Search for the cell housing the specified text and yield its (x, y) center coordinate. 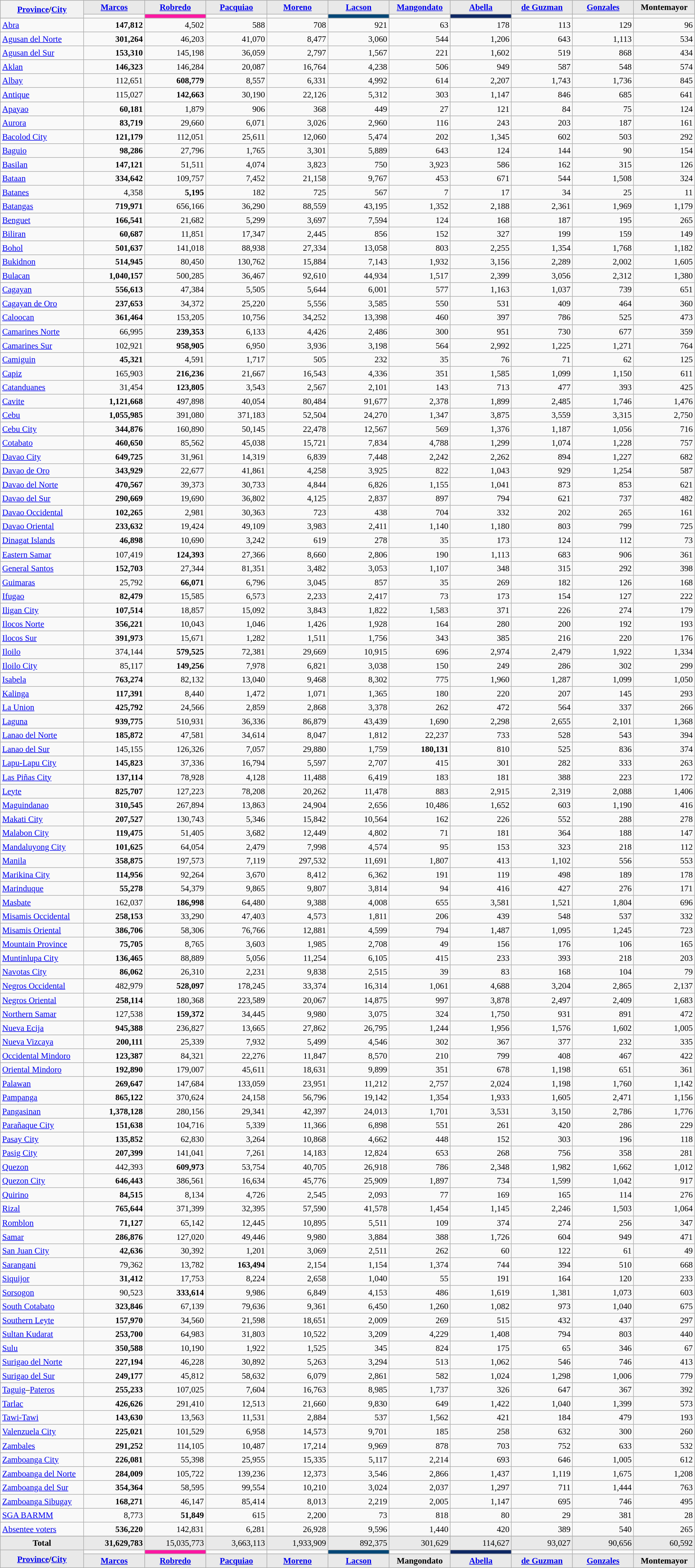
1,082 (481, 1306)
1,145 (481, 1209)
386,561 (176, 1181)
1,208 (664, 1474)
7,834 (358, 443)
105,722 (176, 1474)
471 (664, 1237)
6,950 (236, 346)
Pasay City (42, 1139)
1,422 (481, 1404)
20,262 (298, 791)
7,978 (236, 666)
764 (664, 346)
10,895 (298, 1223)
84,321 (176, 1056)
7,998 (298, 847)
1,041 (481, 485)
37,336 (176, 763)
8,134 (176, 1195)
703 (481, 1446)
34 (542, 192)
115,027 (114, 95)
4,662 (358, 1139)
142,831 (176, 1529)
7,119 (236, 861)
Maguindanao (42, 805)
99,554 (236, 1487)
La Union (42, 708)
713 (481, 387)
939,775 (114, 722)
28 (664, 1515)
574 (664, 67)
83 (481, 972)
514,945 (114, 262)
192 (603, 624)
179,007 (176, 1070)
79,362 (114, 1265)
482,979 (114, 986)
1,576 (542, 1028)
425 (664, 387)
4,992 (358, 81)
143 (420, 387)
Isabela (42, 680)
3,559 (542, 415)
1,228 (603, 443)
398 (664, 568)
180 (420, 694)
449 (358, 109)
34,252 (298, 318)
619 (298, 540)
1,187 (542, 429)
1,334 (664, 652)
9,361 (298, 1306)
13,665 (236, 1028)
3,814 (358, 889)
30,363 (236, 513)
2,545 (298, 1195)
775 (420, 680)
1,956 (481, 1028)
Surigao del Sur (42, 1376)
7,448 (358, 457)
1,717 (236, 359)
14,183 (298, 1153)
Cotabato (42, 443)
856 (358, 234)
49,446 (236, 1237)
5,644 (298, 290)
671 (481, 179)
2,242 (420, 457)
226,081 (114, 1459)
2,137 (664, 986)
2,005 (420, 1501)
1,662 (603, 1167)
3,204 (542, 986)
9,468 (298, 680)
1,982 (542, 1167)
2,289 (542, 262)
1,345 (481, 137)
127,020 (176, 1237)
4,502 (176, 25)
1,690 (420, 722)
1,675 (603, 1474)
Iligan City (42, 610)
6,821 (298, 666)
8,660 (298, 555)
2,154 (298, 1265)
381 (603, 1515)
145 (603, 694)
1,042 (603, 1181)
3,060 (358, 39)
260 (664, 1432)
4,426 (298, 332)
136,465 (114, 958)
730 (542, 332)
2,037 (420, 1487)
6,898 (358, 1125)
Catanduanes (42, 387)
Davao del Sur (42, 499)
17,753 (176, 1279)
448 (420, 1139)
6,133 (236, 332)
8,557 (236, 81)
126,326 (176, 749)
114,627 (481, 1543)
200,111 (114, 1042)
237,653 (114, 304)
550 (420, 304)
11 (664, 192)
25,611 (236, 137)
157,970 (114, 1320)
1,282 (236, 638)
453 (420, 179)
116 (420, 123)
1,899 (481, 401)
163,494 (236, 1265)
573 (664, 1404)
83,719 (114, 123)
18,651 (298, 1320)
4,008 (358, 903)
4,574 (358, 847)
473 (664, 318)
156 (481, 944)
153,310 (114, 53)
1,378,128 (114, 1111)
868 (603, 53)
528 (542, 735)
Zamboanga del Norte (42, 1474)
7,594 (358, 220)
9,838 (298, 972)
18,857 (176, 610)
SGA BARMM (42, 1515)
9,865 (236, 889)
1,472 (236, 694)
719,971 (114, 206)
2,865 (603, 986)
Kalinga (42, 694)
Cagayan (42, 290)
391,973 (114, 638)
528,097 (176, 986)
1,444 (603, 1487)
Makati City (42, 819)
Agusan del Norte (42, 39)
1,061 (420, 986)
8,773 (114, 1515)
29,669 (298, 652)
186,998 (176, 903)
442,393 (114, 1167)
119,475 (114, 833)
7,057 (236, 749)
96 (664, 25)
Apayao (42, 109)
655 (420, 903)
91,677 (358, 401)
31,803 (236, 1334)
227,194 (114, 1362)
Davao Occidental (42, 513)
343 (420, 638)
65,142 (176, 1223)
2,255 (481, 248)
45,776 (298, 1181)
569 (420, 429)
195 (603, 220)
52,504 (298, 415)
Mandaluyong City (42, 847)
344,876 (114, 429)
Masbate (42, 903)
10,522 (298, 1334)
3,069 (298, 1251)
1,517 (420, 276)
31,412 (114, 1279)
12,513 (236, 1404)
1,071 (298, 694)
892,375 (358, 1543)
93,027 (542, 1543)
536,220 (114, 1529)
Misamis Occidental (42, 916)
3,543 (236, 387)
532 (664, 1446)
82,132 (176, 680)
67,139 (176, 1306)
Lanao del Sur (42, 749)
South Cotabato (42, 1306)
152,703 (114, 568)
121,179 (114, 137)
556 (603, 861)
86,879 (298, 722)
3,875 (481, 415)
2,093 (358, 1195)
150 (420, 666)
7,452 (236, 179)
2,859 (236, 708)
196 (603, 1139)
1,652 (481, 805)
426,626 (114, 1404)
64,983 (176, 1334)
2,009 (358, 1320)
210 (420, 1056)
6,796 (236, 582)
1,062 (481, 1362)
11,531 (236, 1418)
323,846 (114, 1306)
90 (603, 150)
3,315 (603, 415)
1,225 (542, 346)
21,660 (298, 1404)
4,128 (236, 777)
358,875 (114, 861)
739 (603, 290)
8,985 (358, 1390)
11,212 (358, 1083)
183 (420, 777)
1,969 (603, 206)
Davao Oriental (42, 526)
2,797 (298, 53)
Taguig–Pateros (42, 1390)
33,374 (298, 986)
3,482 (298, 568)
30,392 (176, 1251)
301,629 (420, 1543)
358 (603, 1153)
31,961 (176, 457)
17,347 (236, 234)
Biliran (42, 234)
147,121 (114, 164)
818 (420, 1515)
567 (358, 192)
370,624 (176, 1098)
2,567 (298, 387)
3,150 (542, 1111)
3,925 (358, 471)
1,879 (176, 109)
683 (542, 555)
Bukidnon (42, 262)
9,596 (358, 1529)
22,126 (298, 95)
734 (481, 1181)
Guimaras (42, 582)
Aklan (42, 67)
22,276 (236, 1056)
41,578 (358, 1209)
14,573 (298, 1432)
Quezon City (42, 1181)
180,131 (420, 749)
822 (420, 471)
5,499 (298, 1042)
17,214 (298, 1446)
4,074 (236, 164)
185,872 (114, 735)
Navotas City (42, 972)
122 (542, 1251)
46,898 (114, 540)
1,163 (481, 290)
53,754 (236, 1167)
1,074 (542, 443)
77 (420, 1195)
26,310 (176, 972)
345 (358, 1348)
553 (664, 861)
716 (664, 429)
60,592 (664, 1543)
30,190 (236, 95)
6,573 (236, 596)
495 (664, 1501)
284,009 (114, 1474)
534 (664, 39)
145,198 (176, 53)
5,263 (298, 1362)
Pasig City (42, 1153)
505 (298, 359)
Tawi-Tawi (42, 1418)
12,060 (298, 137)
1,352 (420, 206)
40,705 (298, 1167)
Agusan del Sur (42, 53)
1,503 (603, 1209)
609,973 (176, 1167)
5,597 (298, 763)
199 (542, 234)
3,045 (298, 582)
25,339 (176, 1042)
123,387 (114, 1056)
1,046 (236, 624)
763 (664, 1487)
4,688 (481, 986)
6,001 (358, 290)
4,336 (358, 373)
Bulacan (42, 276)
3,301 (298, 150)
190 (420, 555)
1,583 (420, 610)
109 (420, 1223)
47,581 (176, 735)
7,143 (358, 262)
30,733 (236, 485)
1,150 (603, 373)
3,670 (236, 875)
479 (603, 1418)
291,410 (176, 1404)
439 (481, 916)
66,995 (114, 332)
586 (481, 164)
2,658 (298, 1279)
80,484 (298, 401)
1,683 (664, 1000)
216,236 (176, 373)
22,237 (420, 735)
Batanes (42, 192)
845 (664, 81)
88,559 (298, 206)
180,368 (176, 1000)
301,264 (114, 39)
12,824 (358, 1153)
1,585 (481, 373)
10,487 (236, 1446)
460,650 (114, 443)
1,380 (664, 276)
2,884 (298, 1418)
3,936 (298, 346)
22,677 (176, 471)
92,610 (298, 276)
9,701 (358, 1432)
16,634 (236, 1181)
708 (298, 25)
Bataan (42, 179)
5,511 (358, 1223)
15,335 (298, 1459)
Davao de Oro (42, 471)
865,122 (114, 1098)
51,849 (176, 1515)
168,271 (114, 1501)
21,158 (298, 179)
327 (481, 234)
178,245 (236, 986)
21,667 (236, 373)
46,228 (176, 1362)
9,767 (358, 179)
1,776 (664, 1111)
192,890 (114, 1070)
76 (481, 359)
677 (603, 332)
2,974 (481, 652)
2,992 (481, 346)
3,056 (542, 276)
2,786 (603, 1111)
216 (542, 638)
5,117 (358, 1459)
23,951 (298, 1083)
120 (603, 1279)
1,599 (542, 1181)
3,585 (358, 304)
506 (420, 67)
779 (664, 1376)
57,590 (298, 1209)
11,488 (298, 777)
14,875 (358, 1000)
1,897 (420, 1181)
12,449 (298, 833)
350,588 (114, 1348)
945,388 (114, 1028)
36,336 (236, 722)
Dinagat Islands (42, 540)
263 (664, 763)
41,070 (236, 39)
Negros Occidental (42, 986)
19,142 (358, 1098)
1,804 (603, 903)
297,532 (298, 861)
109,757 (176, 179)
13,563 (176, 1418)
Valenzuela City (42, 1432)
3,264 (236, 1139)
159,372 (176, 1014)
85,414 (236, 1501)
95 (420, 847)
72,381 (236, 652)
17 (481, 192)
3,923 (420, 164)
47,403 (236, 916)
1,006 (603, 1376)
500,285 (176, 276)
27,334 (298, 248)
129 (603, 25)
2,188 (481, 206)
857 (358, 582)
546 (542, 1362)
Misamis Oriental (42, 931)
2,511 (358, 1251)
2,471 (603, 1098)
3,531 (481, 1111)
389 (542, 1529)
510,931 (176, 722)
519 (542, 53)
421 (481, 1418)
1,525 (298, 1348)
374,144 (114, 652)
146,323 (114, 67)
8,570 (358, 1056)
62,830 (176, 1139)
2,219 (358, 1501)
258 (481, 1432)
94 (420, 889)
Camarines Norte (42, 332)
Palawan (42, 1083)
2,515 (358, 972)
8,477 (298, 39)
371,183 (236, 415)
76,766 (236, 931)
310,545 (114, 805)
114,105 (176, 1446)
Bacolod City (42, 137)
47,384 (176, 290)
258,114 (114, 1000)
61 (603, 1251)
Zamboanga City (42, 1459)
9,986 (236, 1292)
5,505 (236, 290)
124,393 (176, 555)
2,231 (236, 972)
102,265 (114, 513)
1,737 (420, 1390)
16,764 (298, 67)
323 (542, 847)
695 (542, 1501)
282 (542, 763)
371,399 (176, 1209)
1,437 (481, 1474)
102,921 (114, 346)
Cebu (42, 415)
5,889 (358, 150)
12,567 (358, 429)
2,298 (481, 722)
Capiz (42, 373)
66,071 (176, 582)
149 (664, 234)
1,287 (542, 680)
577 (420, 290)
3,075 (358, 1014)
45,812 (176, 1376)
3,156 (481, 262)
641 (664, 95)
Sulu (42, 1348)
18,631 (298, 1070)
104 (603, 972)
1,726 (481, 1237)
656,166 (176, 206)
347 (664, 1223)
200 (542, 624)
281 (664, 1153)
223 (603, 777)
11,254 (298, 958)
733 (481, 735)
147,812 (114, 25)
160,890 (176, 429)
15,842 (298, 819)
2,708 (358, 944)
253,700 (114, 1334)
130,743 (176, 819)
997 (420, 1000)
Nueva Ecija (42, 1028)
2,348 (481, 1167)
333 (603, 763)
333,614 (176, 1292)
846 (542, 95)
6,849 (298, 1292)
71,127 (114, 1223)
3,884 (358, 1237)
88,938 (236, 248)
1,807 (420, 861)
4,726 (236, 1195)
159 (603, 234)
1,376 (481, 429)
11,691 (358, 861)
67 (664, 1348)
5,195 (176, 192)
7,604 (236, 1390)
42,397 (298, 1111)
7,932 (236, 1042)
13,863 (236, 805)
112,051 (176, 137)
92,264 (176, 875)
10,915 (358, 652)
15,884 (298, 262)
Sultan Kudarat (42, 1334)
343,929 (114, 471)
7,261 (236, 1153)
386,706 (114, 931)
346 (603, 1348)
1,408 (481, 1334)
169 (481, 1195)
6,079 (298, 1376)
825,707 (114, 791)
14,319 (236, 457)
Rizal (42, 1209)
6,071 (236, 123)
256 (603, 1223)
Siquijor (42, 1279)
737 (603, 499)
364 (542, 833)
2,246 (542, 1209)
Lapu-Lapu City (42, 763)
1,182 (664, 248)
2,399 (481, 276)
477 (542, 387)
27,862 (298, 1028)
422 (664, 1056)
2,757 (420, 1083)
Manila (42, 861)
286,876 (114, 1237)
873 (542, 485)
Malabon City (42, 833)
1,119 (542, 1474)
2,960 (358, 123)
5,474 (358, 137)
41,861 (236, 471)
236,827 (176, 1028)
3,242 (236, 540)
9,969 (358, 1446)
359 (664, 332)
9,830 (358, 1404)
46,147 (176, 1501)
16,763 (298, 1390)
5,056 (236, 958)
3,053 (358, 568)
1,746 (603, 401)
632 (542, 1432)
334,642 (114, 179)
114,956 (114, 875)
3,026 (298, 123)
824 (420, 1348)
7 (420, 192)
6,331 (298, 81)
40,054 (236, 401)
602 (542, 137)
54,379 (176, 889)
Nueva Vizcaya (42, 1042)
543 (603, 735)
8,013 (298, 1501)
460 (420, 318)
Pampanga (42, 1098)
615 (236, 1515)
588 (236, 25)
1,365 (358, 694)
2,485 (542, 401)
3,198 (358, 346)
1,299 (481, 443)
20,067 (298, 1000)
5,299 (236, 220)
135,852 (114, 1139)
2,417 (358, 596)
1,206 (481, 39)
39 (420, 972)
646 (542, 1459)
56,796 (298, 1098)
22,478 (298, 429)
4,802 (358, 833)
1,156 (664, 1098)
139,236 (236, 1474)
Davao City (42, 457)
12,881 (298, 931)
2,656 (358, 805)
1,374 (420, 1265)
1,760 (603, 1083)
Romblon (42, 1223)
Marinduque (42, 889)
3,878 (481, 1000)
1,180 (481, 526)
64,054 (176, 847)
1,811 (358, 916)
440 (664, 1334)
5,556 (298, 304)
137,114 (114, 777)
3,581 (481, 903)
2,319 (542, 791)
101,625 (114, 847)
1,043 (481, 471)
8,412 (298, 875)
142,663 (176, 95)
Zamboanga del Sur (42, 1487)
579,525 (176, 652)
1,050 (664, 680)
1,701 (420, 1111)
24,566 (176, 708)
582 (420, 1376)
255,233 (114, 1390)
3,546 (358, 1474)
958,905 (176, 346)
269,647 (114, 1083)
249 (481, 666)
291,252 (114, 1446)
45,611 (236, 1070)
42,636 (114, 1251)
682 (664, 457)
106 (603, 944)
704 (420, 513)
361,464 (114, 318)
434 (664, 53)
515 (481, 1320)
243 (481, 123)
172 (664, 777)
1,521 (542, 903)
1,073 (603, 1292)
397 (481, 318)
125 (664, 359)
10,756 (236, 318)
171 (664, 889)
63 (420, 25)
153 (481, 847)
21,682 (176, 220)
3,823 (298, 164)
531 (481, 304)
60,687 (114, 234)
1,271 (603, 346)
10,210 (298, 1487)
10,690 (176, 540)
Zamboanga Sibugay (42, 1501)
27,344 (176, 568)
1,179 (664, 206)
2,445 (298, 234)
1,012 (664, 1167)
Camiguin (42, 359)
189 (603, 875)
1,095 (542, 931)
1,368 (664, 722)
1,406 (664, 791)
1,511 (298, 638)
25,909 (358, 1181)
221 (420, 53)
438 (358, 513)
33,290 (176, 916)
207,527 (114, 819)
26,795 (358, 1028)
3,209 (358, 1334)
510 (603, 1265)
34,614 (236, 735)
288 (603, 819)
34,445 (236, 1014)
79 (664, 972)
15,671 (176, 638)
20,087 (236, 67)
16,794 (236, 763)
2,378 (420, 401)
929 (542, 471)
503 (603, 137)
2,409 (603, 1000)
Baguio (42, 150)
31,629,783 (114, 1543)
1,932 (420, 262)
Quezon (42, 1167)
2,868 (298, 708)
44,934 (358, 276)
24,270 (358, 415)
4,238 (358, 67)
55,278 (114, 889)
551 (420, 1125)
301 (481, 763)
348 (481, 568)
6,958 (236, 1432)
1,142 (664, 1083)
2,262 (481, 457)
9,388 (298, 903)
268 (481, 1153)
29,880 (298, 749)
127,223 (176, 791)
80 (481, 1515)
151,638 (114, 1125)
552 (542, 819)
13,398 (358, 318)
6,826 (358, 485)
104,716 (176, 1125)
1,928 (358, 624)
16,314 (358, 986)
39,373 (176, 485)
General Santos (42, 568)
1,190 (603, 805)
354,364 (114, 1487)
757 (664, 443)
1,347 (420, 415)
1,562 (420, 1418)
162,037 (114, 903)
84 (542, 109)
184 (542, 1418)
Bohol (42, 248)
6,450 (358, 1306)
501,637 (114, 248)
668 (664, 1265)
1,487 (481, 931)
147 (664, 833)
197,573 (176, 861)
2,806 (358, 555)
141,041 (176, 1153)
685 (603, 95)
Albay (42, 81)
2,837 (358, 499)
377 (542, 1042)
1,508 (603, 179)
Southern Leyte (42, 1320)
107,514 (114, 610)
3,682 (236, 833)
5,339 (236, 1125)
146,284 (176, 67)
113 (542, 25)
24,904 (298, 805)
Pangasinan (42, 1111)
6,839 (298, 457)
19,424 (176, 526)
149,256 (176, 666)
Aurora (42, 123)
15,092 (236, 610)
8,765 (176, 944)
385 (481, 638)
1,102 (542, 861)
2,002 (603, 262)
1,440 (420, 1529)
297 (664, 1320)
1,476 (664, 401)
1,985 (298, 944)
206 (420, 916)
10,868 (298, 1139)
2,750 (664, 415)
45,038 (236, 443)
49,109 (236, 526)
3,983 (298, 526)
1,244 (420, 1028)
Basilan (42, 164)
894 (542, 457)
1,154 (358, 1265)
3,697 (298, 220)
112,651 (114, 81)
85,562 (176, 443)
498 (542, 875)
88,889 (176, 958)
513 (420, 1362)
1,055,985 (114, 415)
2,207 (481, 81)
1,812 (358, 735)
Cagayan de Oro (42, 304)
58,632 (236, 1376)
175 (481, 1348)
19,690 (176, 499)
207 (542, 694)
897 (420, 499)
36,059 (236, 53)
15,035,773 (176, 1543)
107,419 (114, 555)
27 (420, 109)
2,312 (603, 276)
26,918 (358, 1167)
3,663,113 (236, 1543)
16,543 (298, 373)
121 (481, 109)
43,195 (358, 206)
290,669 (114, 499)
30,892 (236, 1362)
752 (542, 1446)
24,013 (358, 1111)
280,156 (176, 1111)
Batangas (42, 206)
10,486 (420, 805)
3,843 (298, 610)
117,391 (114, 694)
556,613 (114, 290)
Las Piñas City (42, 777)
Negros Oriental (42, 1000)
293 (664, 694)
229 (664, 1125)
Eastern Samar (42, 555)
2,486 (358, 332)
86,062 (114, 972)
147,684 (176, 1083)
24,158 (236, 1098)
46,203 (176, 39)
82,479 (114, 596)
931 (542, 1014)
12,373 (298, 1474)
756 (542, 1153)
78,208 (236, 791)
62 (603, 359)
266 (664, 708)
608,779 (176, 81)
883 (420, 791)
1,759 (358, 749)
1,227 (603, 457)
1,260 (420, 1306)
1,254 (603, 471)
13,040 (236, 680)
207,399 (114, 1153)
Iloilo City (42, 666)
60,181 (114, 109)
1,933,909 (298, 1543)
335 (664, 1042)
391,080 (176, 415)
Davao del Norte (42, 485)
6,105 (358, 958)
4,573 (298, 916)
Camarines Sur (42, 346)
145,823 (114, 763)
1,750 (481, 1014)
4,844 (298, 485)
130,762 (236, 262)
29,660 (176, 123)
223,589 (236, 1000)
114 (603, 1195)
Laguna (42, 722)
1,381 (542, 1292)
90,656 (603, 1543)
Total (42, 1543)
763,274 (114, 680)
43,439 (358, 722)
185 (420, 1432)
1,736 (603, 81)
118 (664, 1139)
8,224 (236, 1279)
5,312 (358, 95)
65 (542, 1348)
3,024 (358, 1487)
646,443 (114, 1181)
4,546 (358, 1042)
Antique (42, 95)
2,981 (176, 513)
11,847 (298, 1056)
141,018 (176, 248)
1,619 (481, 1292)
Ilocos Sur (42, 638)
32,395 (236, 1209)
2,214 (420, 1459)
467 (603, 1056)
119 (481, 875)
144 (542, 150)
810 (481, 749)
80,450 (176, 262)
4,358 (114, 192)
836 (603, 749)
188 (603, 833)
Occidental Mindoro (42, 1056)
123,805 (176, 387)
153,205 (176, 318)
84,515 (114, 1195)
470,567 (114, 485)
1,454 (420, 1209)
81,351 (236, 568)
166,541 (114, 220)
Surigao del Norte (42, 1362)
497,898 (176, 401)
1,140 (420, 526)
25,220 (236, 304)
1,756 (358, 638)
2,088 (603, 791)
6,362 (358, 875)
127,538 (114, 1014)
78,928 (176, 777)
239,353 (176, 332)
San Juan City (42, 1251)
649 (420, 1404)
Samar (42, 1237)
1,155 (420, 485)
2,200 (298, 1515)
4,599 (358, 931)
425,792 (114, 708)
1,743 (542, 81)
1,064 (664, 1209)
13,058 (358, 248)
678 (481, 1070)
4,125 (298, 499)
75 (603, 109)
Northern Samar (42, 1014)
1,960 (481, 680)
951 (481, 332)
Cebu City (42, 429)
1,056 (603, 429)
9,899 (358, 1070)
55 (420, 1279)
371 (481, 610)
1,768 (603, 248)
15,721 (298, 443)
179 (664, 610)
Tarlac (42, 1404)
5,346 (236, 819)
368 (298, 109)
11,851 (176, 234)
25,792 (114, 582)
261 (481, 1125)
34,372 (176, 304)
1,399 (603, 1404)
973 (542, 1306)
25,955 (236, 1459)
60 (481, 1251)
2,915 (481, 791)
64,480 (236, 903)
36,290 (236, 206)
1,107 (420, 568)
Oriental Mindoro (42, 1070)
427 (542, 889)
1,822 (358, 610)
133,059 (236, 1083)
Ilocos Norte (42, 624)
10,564 (358, 819)
280 (481, 624)
540 (603, 1529)
36,467 (236, 276)
765,644 (114, 1209)
10,190 (176, 1348)
25 (603, 192)
891 (603, 1014)
432 (542, 1320)
11,366 (298, 1125)
604 (542, 1237)
258,153 (114, 916)
26,928 (298, 1529)
55,398 (176, 1459)
750 (358, 164)
Lanao del Norte (42, 735)
1,765 (236, 150)
8,047 (298, 735)
85,117 (114, 666)
612 (664, 1459)
Leyte (42, 791)
921 (358, 25)
693 (481, 1459)
2,411 (358, 526)
4,591 (176, 359)
79,636 (236, 1306)
Sarangani (42, 1265)
360 (664, 304)
8,302 (358, 680)
127 (603, 596)
649,725 (114, 457)
31,454 (114, 387)
711 (542, 1487)
165,903 (114, 373)
4,153 (358, 1292)
58,306 (176, 931)
4,788 (420, 443)
21,598 (236, 1320)
2,233 (298, 596)
1,201 (236, 1251)
1,040,157 (114, 276)
3,378 (358, 708)
1,426 (298, 624)
267,894 (176, 805)
233,632 (114, 526)
464 (603, 304)
2,497 (542, 1000)
Absentee voters (42, 1529)
58,595 (176, 1487)
3,603 (236, 944)
1,037 (542, 290)
4,229 (420, 1334)
299 (664, 666)
482 (664, 499)
408 (542, 1056)
326 (481, 1390)
2,361 (542, 206)
101,529 (176, 1432)
2,707 (358, 763)
647 (542, 1390)
409 (542, 304)
29,341 (236, 1111)
2,655 (542, 722)
Ifugao (42, 596)
51,511 (176, 164)
1,121,668 (114, 401)
Sorsogon (42, 1292)
1,297 (481, 1487)
392 (664, 1390)
75,705 (114, 944)
249,177 (114, 1376)
34,560 (176, 1320)
27,366 (236, 555)
90,523 (114, 1292)
Mountain Province (42, 944)
Marikina City (42, 875)
8,440 (176, 694)
Benguet (42, 220)
611 (664, 373)
486 (420, 1292)
45,321 (114, 359)
Quirino (42, 1195)
1,567 (358, 53)
225,021 (114, 1432)
6,419 (358, 777)
98,286 (114, 150)
Zambales (42, 1446)
744 (481, 1265)
27,796 (176, 150)
107,025 (176, 1390)
1,298 (542, 1376)
1,933 (481, 1098)
653 (420, 1153)
50,145 (236, 429)
1,024 (481, 1376)
11,478 (358, 791)
Muntinlupa City (42, 958)
36,802 (236, 499)
Iloilo (42, 652)
878 (420, 1446)
337 (603, 708)
10,043 (176, 624)
Cavite (42, 401)
9,807 (298, 889)
437 (603, 1320)
614 (420, 81)
12,445 (236, 1223)
Parañaque City (42, 1125)
3,038 (358, 666)
4,258 (298, 471)
2,866 (420, 1474)
356,221 (114, 624)
633 (603, 1446)
2,024 (481, 1083)
51,405 (176, 833)
1,245 (603, 931)
222 (664, 596)
143,630 (114, 1418)
675 (664, 1306)
853 (603, 485)
15,585 (176, 596)
145,155 (114, 749)
3,294 (358, 1362)
Caloocan (42, 318)
13,782 (176, 1265)
29 (542, 1515)
917 (664, 1181)
Abra (42, 25)
6,281 (236, 1529)
2,861 (358, 1376)
